Identify which cell holds the provided text, then report its (x, y) central coordinate. 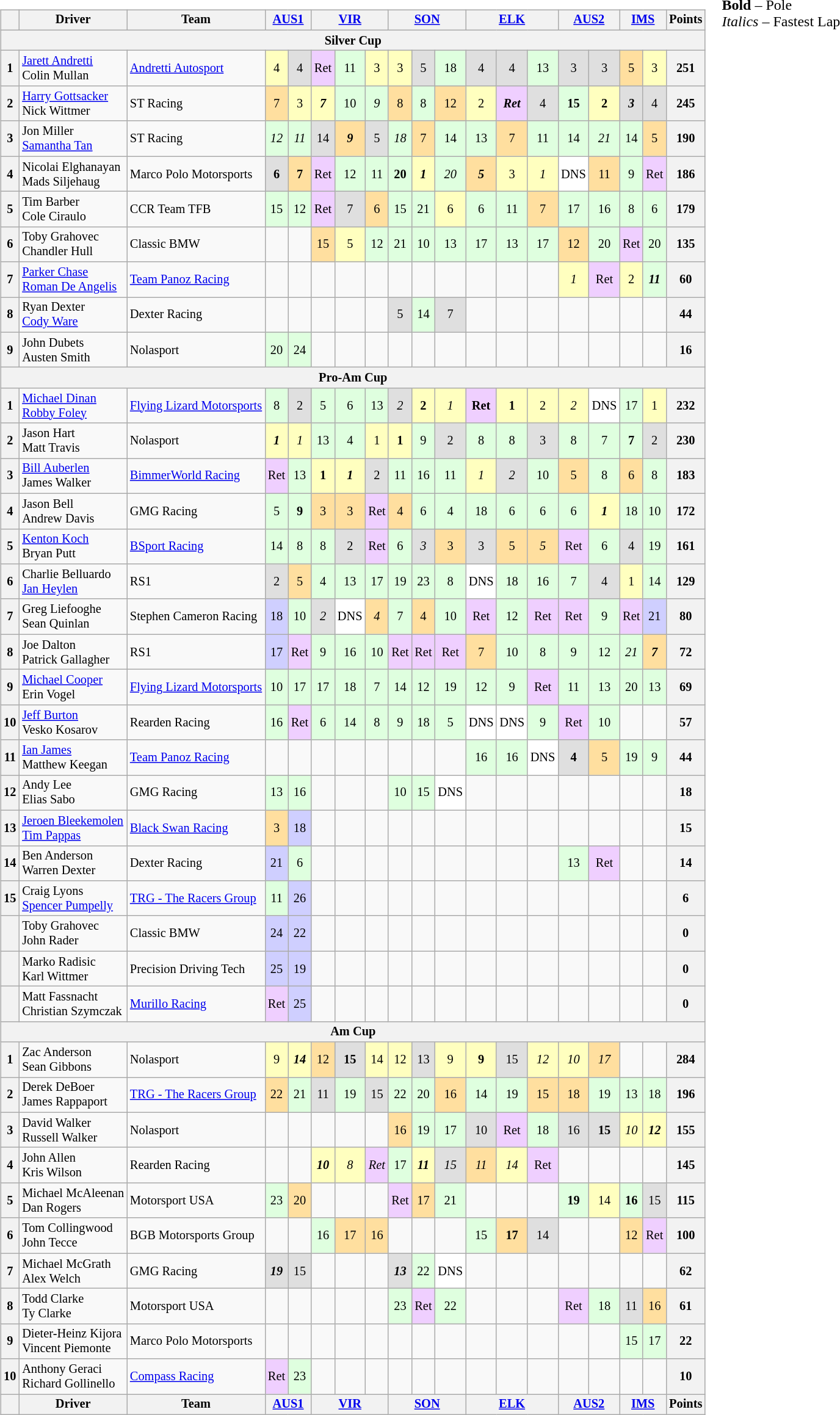
284 (686, 1060)
Derek DeBoer James Rappaport (73, 1095)
100 (686, 1236)
BimmerWorld Racing (196, 476)
Stephen Cameron Racing (196, 617)
60 (686, 280)
80 (686, 617)
Jason Bell Andrew Davis (73, 511)
Bill Auberlen James Walker (73, 476)
Michael McAleenan Dan Rogers (73, 1201)
BGB Motorsports Group (196, 1236)
Jarett Andretti Colin Mullan (73, 68)
Matt Fassnacht Christian Szymczak (73, 1004)
Anthony Geraci Richard Gollinello (73, 1377)
Am Cup (353, 1032)
62 (686, 1271)
Ben Anderson Warren Dexter (73, 863)
61 (686, 1306)
Andy Lee Elias Sabo (73, 793)
196 (686, 1095)
Tim Barber Cole Ciraulo (73, 209)
Precision Driving Tech (196, 969)
Todd Clarke Ty Clarke (73, 1306)
Michael Dinan Robby Foley (73, 406)
Marko Radisic Karl Wittmer (73, 969)
BSport Racing (196, 546)
57 (686, 722)
Black Swan Racing (196, 828)
172 (686, 511)
232 (686, 406)
115 (686, 1201)
Ryan Dexter Cody Ware (73, 315)
Zac Anderson Sean Gibbons (73, 1060)
Charlie Belluardo Jan Heylen (73, 582)
Silver Cup (353, 40)
Greg Liefooghe Sean Quinlan (73, 617)
Joe Dalton Patrick Gallagher (73, 652)
Jeff Burton Vesko Kosarov (73, 722)
Michael McGrath Alex Welch (73, 1271)
Jeroen Bleekemolen Tim Pappas (73, 828)
Harry Gottsacker Nick Wittmer (73, 104)
186 (686, 174)
145 (686, 1165)
Nicolai Elghanayan Mads Siljehaug (73, 174)
179 (686, 209)
Andretti Autosport (196, 68)
Ian James Matthew Keegan (73, 758)
69 (686, 687)
Kenton Koch Bryan Putt (73, 546)
72 (686, 652)
David Walker Russell Walker (73, 1130)
129 (686, 582)
161 (686, 546)
Dieter-Heinz Kijora Vincent Piemonte (73, 1341)
CCR Team TFB (196, 209)
Craig Lyons Spencer Pumpelly (73, 899)
245 (686, 104)
Pro-Am Cup (353, 378)
Murillo Racing (196, 1004)
135 (686, 244)
John Allen Kris Wilson (73, 1165)
Michael Cooper Erin Vogel (73, 687)
Jon Miller Samantha Tan (73, 139)
Compass Racing (196, 1377)
Toby Grahovec John Rader (73, 933)
190 (686, 139)
Tom Collingwood John Tecce (73, 1236)
183 (686, 476)
155 (686, 1130)
26 (300, 899)
230 (686, 441)
John Dubets Austen Smith (73, 350)
Jason Hart Matt Travis (73, 441)
Toby Grahovec Chandler Hull (73, 244)
Parker Chase Roman De Angelis (73, 280)
251 (686, 68)
